Identify which cell holds the provided text, then report its [X, Y] central coordinate. 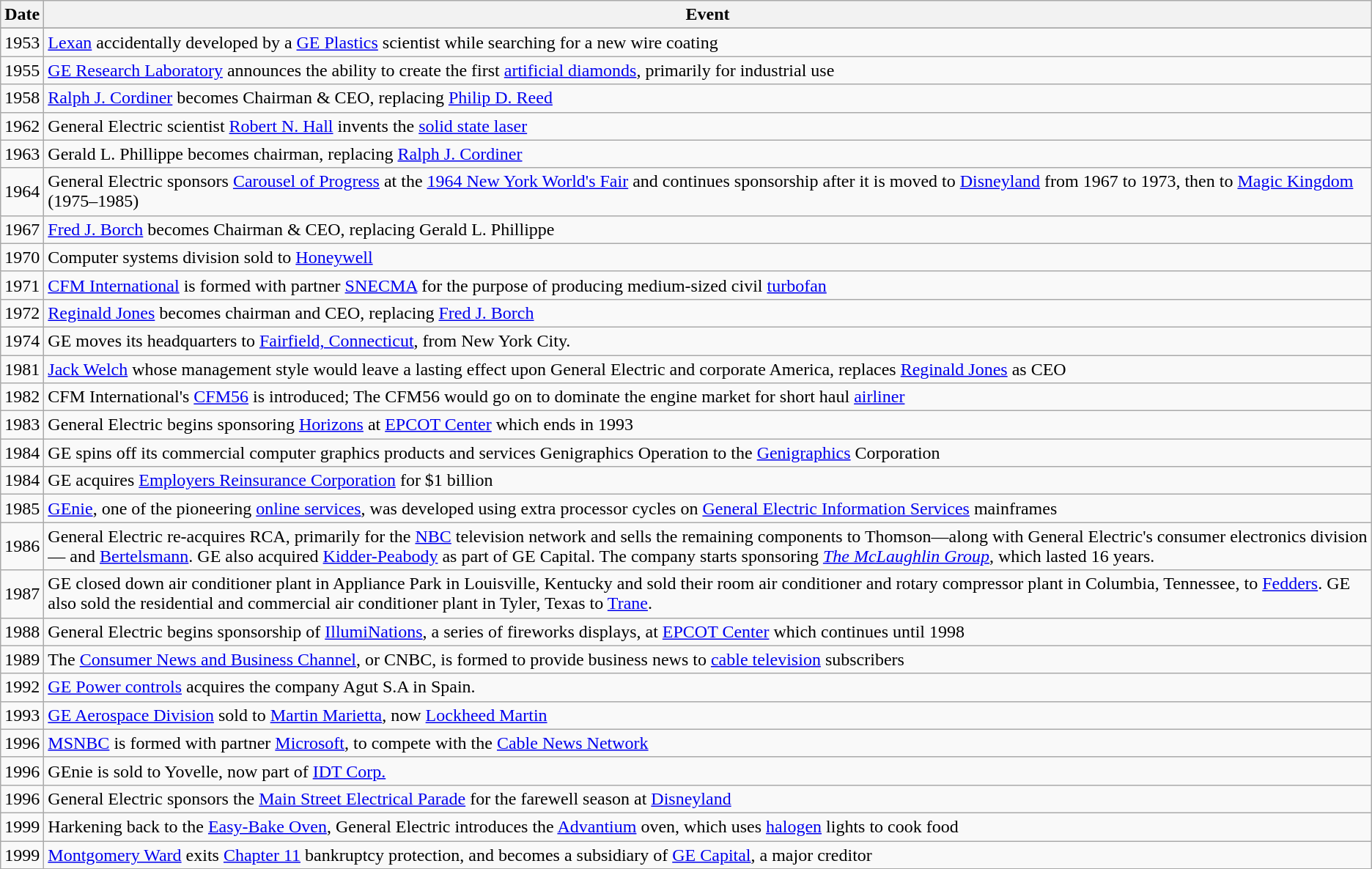
1964 [22, 192]
Gerald L. Phillippe becomes chairman, replacing Ralph J. Cordiner [708, 154]
Date [22, 15]
Computer systems division sold to Honeywell [708, 257]
1962 [22, 126]
CFM International is formed with partner SNECMA for the purpose of producing medium-sized civil turbofan [708, 285]
1953 [22, 42]
GE Power controls acquires the company Agut S.A in Spain. [708, 687]
The Consumer News and Business Channel, or CNBC, is formed to provide business news to cable television subscribers [708, 659]
1981 [22, 369]
Harkening back to the Easy-Bake Oven, General Electric introduces the Advantium oven, which uses halogen lights to cook food [708, 827]
1970 [22, 257]
1967 [22, 229]
1971 [22, 285]
1987 [22, 593]
1958 [22, 98]
GE Aerospace Division sold to Martin Marietta, now Lockheed Martin [708, 715]
General Electric sponsors the Main Street Electrical Parade for the farewell season at Disneyland [708, 799]
1985 [22, 509]
General Electric scientist Robert N. Hall invents the solid state laser [708, 126]
General Electric begins sponsorship of IllumiNations, a series of fireworks displays, at EPCOT Center which continues until 1998 [708, 632]
GE Research Laboratory announces the ability to create the first artificial diamonds, primarily for industrial use [708, 70]
CFM International's CFM56 is introduced; The CFM56 would go on to dominate the engine market for short haul airliner [708, 397]
1986 [22, 547]
1992 [22, 687]
1988 [22, 632]
Lexan accidentally developed by a GE Plastics scientist while searching for a new wire coating [708, 42]
Reginald Jones becomes chairman and CEO, replacing Fred J. Borch [708, 313]
GE acquires Employers Reinsurance Corporation for $1 billion [708, 481]
Ralph J. Cordiner becomes Chairman & CEO, replacing Philip D. Reed [708, 98]
1974 [22, 341]
GE moves its headquarters to Fairfield, Connecticut, from New York City. [708, 341]
Montgomery Ward exits Chapter 11 bankruptcy protection, and becomes a subsidiary of GE Capital, a major creditor [708, 855]
1983 [22, 425]
1993 [22, 715]
MSNBC is formed with partner Microsoft, to compete with the Cable News Network [708, 743]
GEnie, one of the pioneering online services, was developed using extra processor cycles on General Electric Information Services mainframes [708, 509]
Jack Welch whose management style would leave a lasting effect upon General Electric and corporate America, replaces Reginald Jones as CEO [708, 369]
GEnie is sold to Yovelle, now part of IDT Corp. [708, 771]
1955 [22, 70]
General Electric begins sponsoring Horizons at EPCOT Center which ends in 1993 [708, 425]
GE spins off its commercial computer graphics products and services Genigraphics Operation to the Genigraphics Corporation [708, 453]
1982 [22, 397]
Fred J. Borch becomes Chairman & CEO, replacing Gerald L. Phillippe [708, 229]
Event [708, 15]
1989 [22, 659]
1963 [22, 154]
1972 [22, 313]
